Return the (X, Y) coordinate for the center point of the cell that contains the specified text.  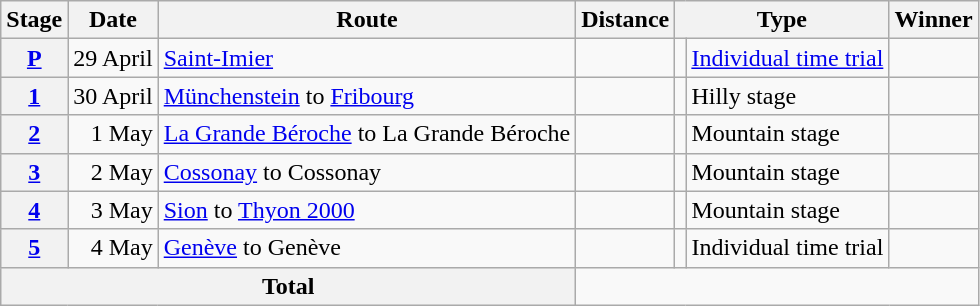
Münchenstein to Fribourg (367, 96)
29 April (113, 58)
4 May (113, 248)
Winner (934, 20)
Stage (34, 20)
5 (34, 248)
1 May (113, 134)
Sion to Thyon 2000 (367, 210)
Genève to Genève (367, 248)
La Grande Béroche to La Grande Béroche (367, 134)
Route (367, 20)
30 April (113, 96)
Saint-Imier (367, 58)
Cossonay to Cossonay (367, 172)
Hilly stage (788, 96)
3 May (113, 210)
Date (113, 20)
2 (34, 134)
2 May (113, 172)
Type (782, 20)
4 (34, 210)
1 (34, 96)
3 (34, 172)
Distance (626, 20)
Total (288, 286)
P (34, 58)
